Find where the given text appears and provide that cell's center as (x, y) coordinate. 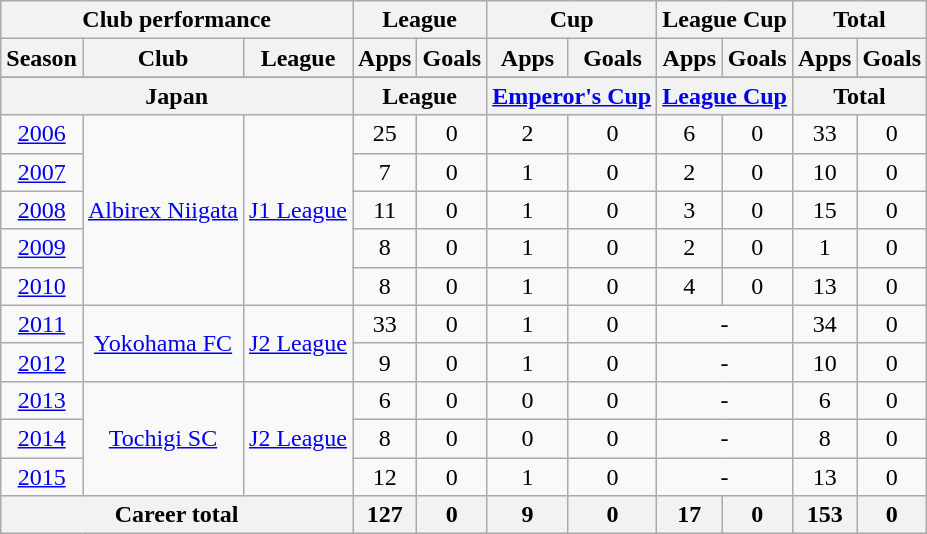
Emperor's Cup (572, 96)
15 (824, 210)
127 (385, 515)
4 (690, 286)
Season (42, 58)
Yokohama FC (162, 343)
34 (824, 324)
2014 (42, 438)
Tochigi SC (162, 438)
2008 (42, 210)
25 (385, 134)
Club (162, 58)
17 (690, 515)
2011 (42, 324)
2009 (42, 248)
Career total (177, 515)
3 (690, 210)
Japan (177, 96)
Club performance (177, 20)
Cup (572, 20)
2015 (42, 477)
12 (385, 477)
2012 (42, 362)
7 (385, 172)
2006 (42, 134)
2010 (42, 286)
Albirex Niigata (162, 210)
J1 League (298, 210)
2007 (42, 172)
2013 (42, 400)
153 (824, 515)
11 (385, 210)
